From the cell containing the given text, extract its center point as [X, Y] coordinate. 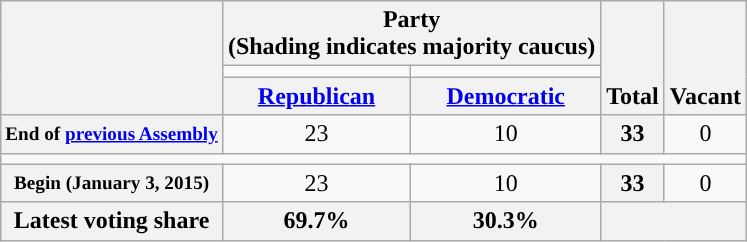
Begin (January 3, 2015) [112, 183]
Democratic [506, 96]
End of previous Assembly [112, 134]
69.7% [316, 221]
Republican [316, 96]
Party (Shading indicates majority caucus) [411, 34]
Latest voting share [112, 221]
30.3% [506, 221]
Total [633, 58]
Vacant [705, 58]
